Locate the cell with the specified text and output its [X, Y] center coordinate. 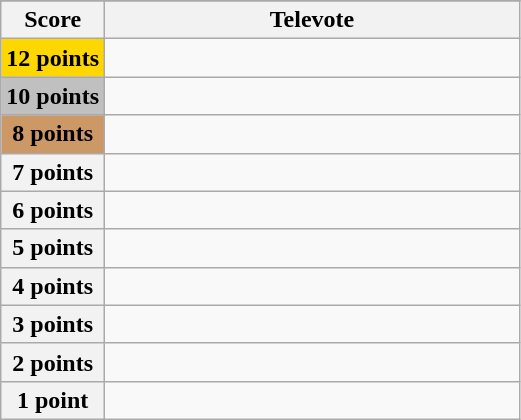
Televote [312, 20]
2 points [53, 362]
10 points [53, 96]
12 points [53, 58]
3 points [53, 324]
Score [53, 20]
1 point [53, 400]
4 points [53, 286]
7 points [53, 172]
6 points [53, 210]
8 points [53, 134]
5 points [53, 248]
